Provide the (X, Y) coordinate of the cell's center where the given text is located.  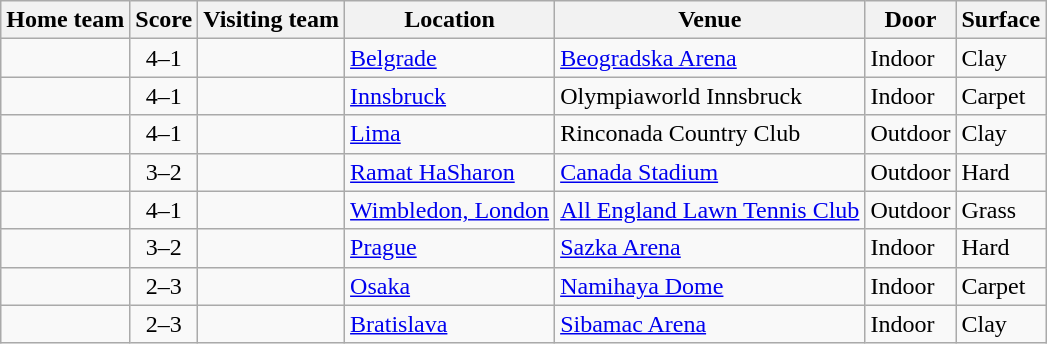
Lima (450, 134)
Beogradska Arena (710, 58)
Bratislava (450, 324)
Surface (1001, 20)
Door (910, 20)
Grass (1001, 210)
Olympiaworld Innsbruck (710, 96)
Venue (710, 20)
Wimbledon, London (450, 210)
Score (164, 20)
Location (450, 20)
Sibamac Arena (710, 324)
Prague (450, 248)
Sazka Arena (710, 248)
Canada Stadium (710, 172)
Home team (66, 20)
Visiting team (272, 20)
All England Lawn Tennis Club (710, 210)
Osaka (450, 286)
Ramat HaSharon (450, 172)
Namihaya Dome (710, 286)
Innsbruck (450, 96)
Rinconada Country Club (710, 134)
Belgrade (450, 58)
